Determine the (x, y) coordinate at the center of the cell enclosing the given text.  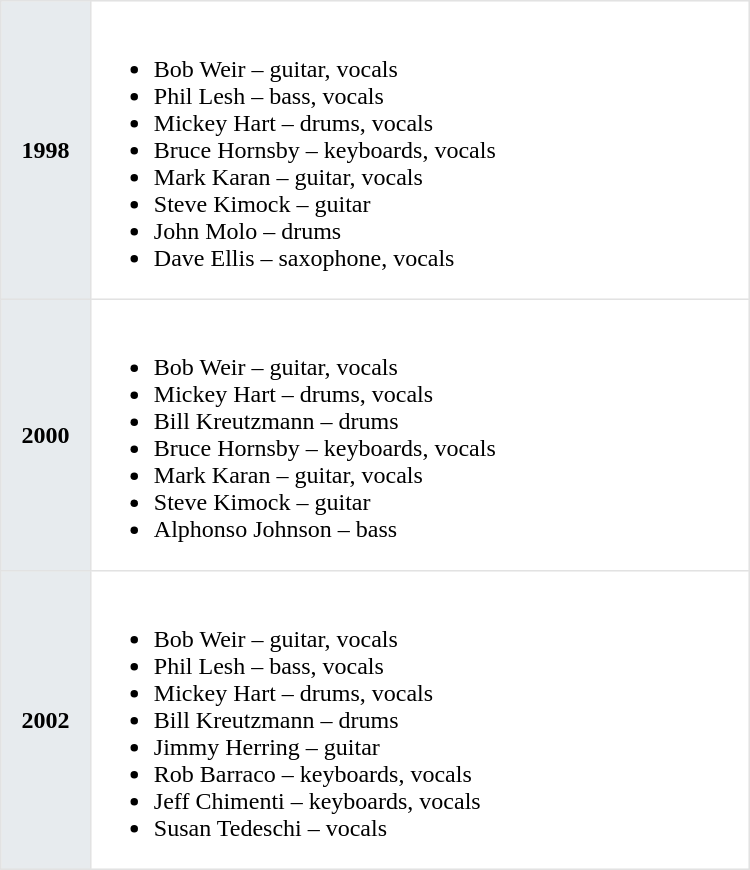
1998 (46, 150)
2000 (46, 435)
2002 (46, 720)
